Scan for the cell matching the given text and deliver its [X, Y] coordinate at center. 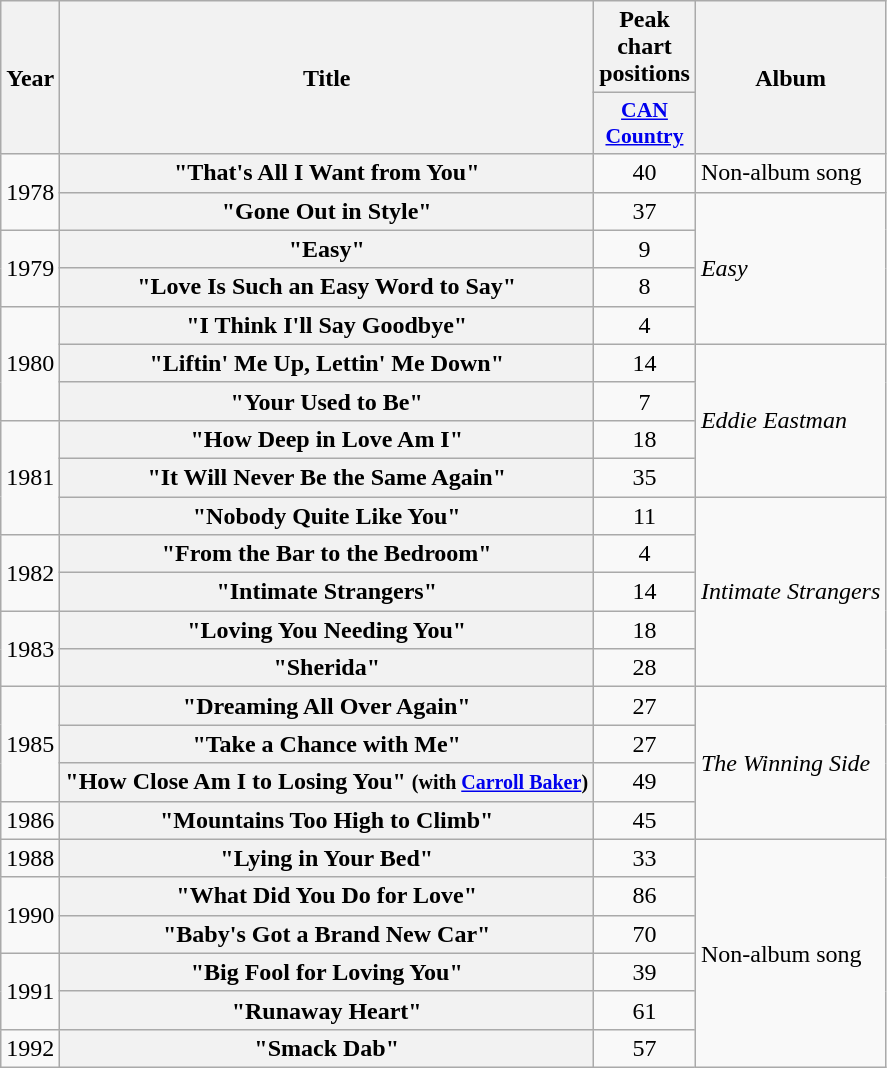
"What Did You Do for Love" [327, 896]
39 [645, 972]
11 [645, 515]
Easy [790, 268]
33 [645, 858]
Intimate Strangers [790, 591]
"From the Bar to the Bedroom" [327, 554]
1983 [30, 649]
"That's All I Want from You" [327, 173]
CAN Country [645, 124]
"I Think I'll Say Goodbye" [327, 325]
Title [327, 78]
1981 [30, 477]
"Mountains Too High to Climb" [327, 820]
9 [645, 249]
1978 [30, 192]
"Smack Dab" [327, 1048]
"Your Used to Be" [327, 401]
40 [645, 173]
1991 [30, 991]
The Winning Side [790, 763]
Album [790, 78]
61 [645, 1010]
1985 [30, 744]
"Sherida" [327, 668]
49 [645, 782]
35 [645, 477]
"Baby's Got a Brand New Car" [327, 934]
"Dreaming All Over Again" [327, 706]
"Take a Chance with Me" [327, 744]
Eddie Eastman [790, 420]
"Lying in Your Bed" [327, 858]
"Nobody Quite Like You" [327, 515]
70 [645, 934]
"Loving You Needing You" [327, 630]
"Love Is Such an Easy Word to Say" [327, 287]
7 [645, 401]
1992 [30, 1048]
"Liftin' Me Up, Lettin' Me Down" [327, 363]
"It Will Never Be the Same Again" [327, 477]
"Big Fool for Loving You" [327, 972]
37 [645, 211]
1986 [30, 820]
"How Deep in Love Am I" [327, 439]
"Easy" [327, 249]
1982 [30, 573]
Year [30, 78]
8 [645, 287]
Peak chart positions [645, 47]
"Runaway Heart" [327, 1010]
"How Close Am I to Losing You" (with Carroll Baker) [327, 782]
"Gone Out in Style" [327, 211]
57 [645, 1048]
1980 [30, 363]
"Intimate Strangers" [327, 592]
45 [645, 820]
28 [645, 668]
1990 [30, 915]
1988 [30, 858]
86 [645, 896]
1979 [30, 268]
